Return [X, Y] of the center of cell containing provided text 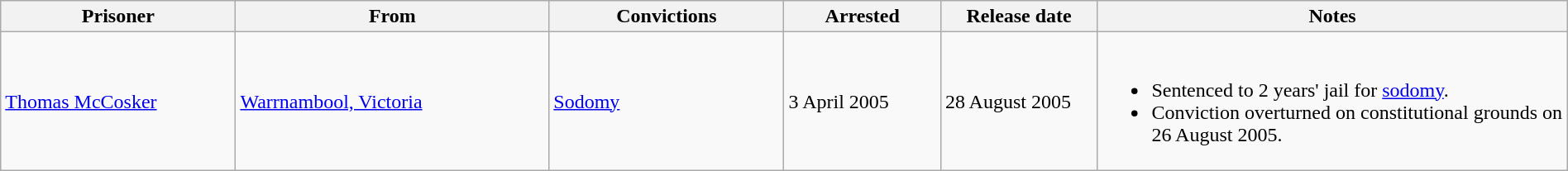
From [392, 17]
Sentenced to 2 years' jail for sodomy.Conviction overturned on constitutional grounds on 26 August 2005. [1332, 101]
Arrested [862, 17]
28 August 2005 [1019, 101]
Notes [1332, 17]
Prisoner [118, 17]
3 April 2005 [862, 101]
Warrnambool, Victoria [392, 101]
Convictions [667, 17]
Sodomy [667, 101]
Thomas McCosker [118, 101]
Release date [1019, 17]
